Provide the (X, Y) coordinate of the cell's center where the given text is located.  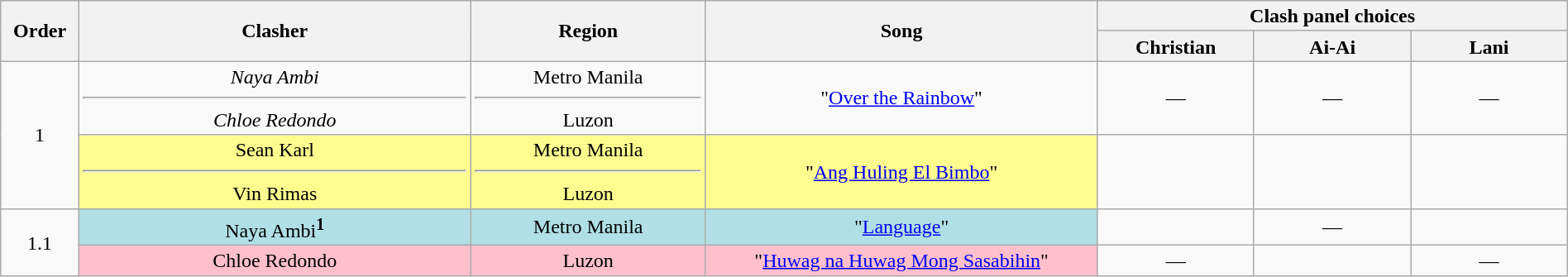
Lani (1489, 46)
Region (588, 31)
1.1 (40, 241)
Clasher (275, 31)
Christian (1176, 46)
Sean KarlVin Rimas (275, 172)
"Over the Rainbow" (901, 98)
Chloe Redondo (275, 261)
Luzon (588, 261)
Clash panel choices (1332, 17)
1 (40, 135)
"Huwag na Huwag Mong Sasabihin" (901, 261)
Order (40, 31)
Song (901, 31)
Ai-Ai (1331, 46)
Metro Manila (588, 227)
Naya AmbiChloe Redondo (275, 98)
"Ang Huling El Bimbo" (901, 172)
"Language" (901, 227)
Naya Ambi1 (275, 227)
